Detect which cell encompasses the target text, then output its (x, y) center coordinate. 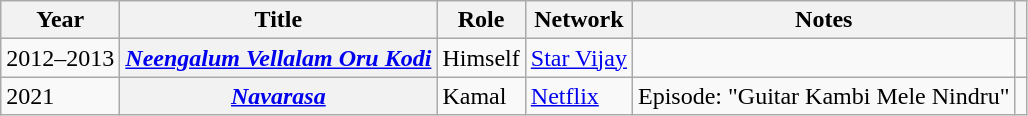
Navarasa (278, 96)
Year (60, 20)
Neengalum Vellalam Oru Kodi (278, 58)
Network (578, 20)
2021 (60, 96)
Role (481, 20)
Netflix (578, 96)
Star Vijay (578, 58)
Notes (824, 20)
Kamal (481, 96)
Episode: "Guitar Kambi Mele Nindru" (824, 96)
Himself (481, 58)
2012–2013 (60, 58)
Title (278, 20)
